Extract the (x, y) coordinate from the center of the cell holding the provided text.  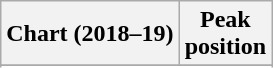
Chart (2018–19) (90, 34)
Peak position (225, 34)
